Output the [X, Y] coordinate of the center of the cell containing the given text.  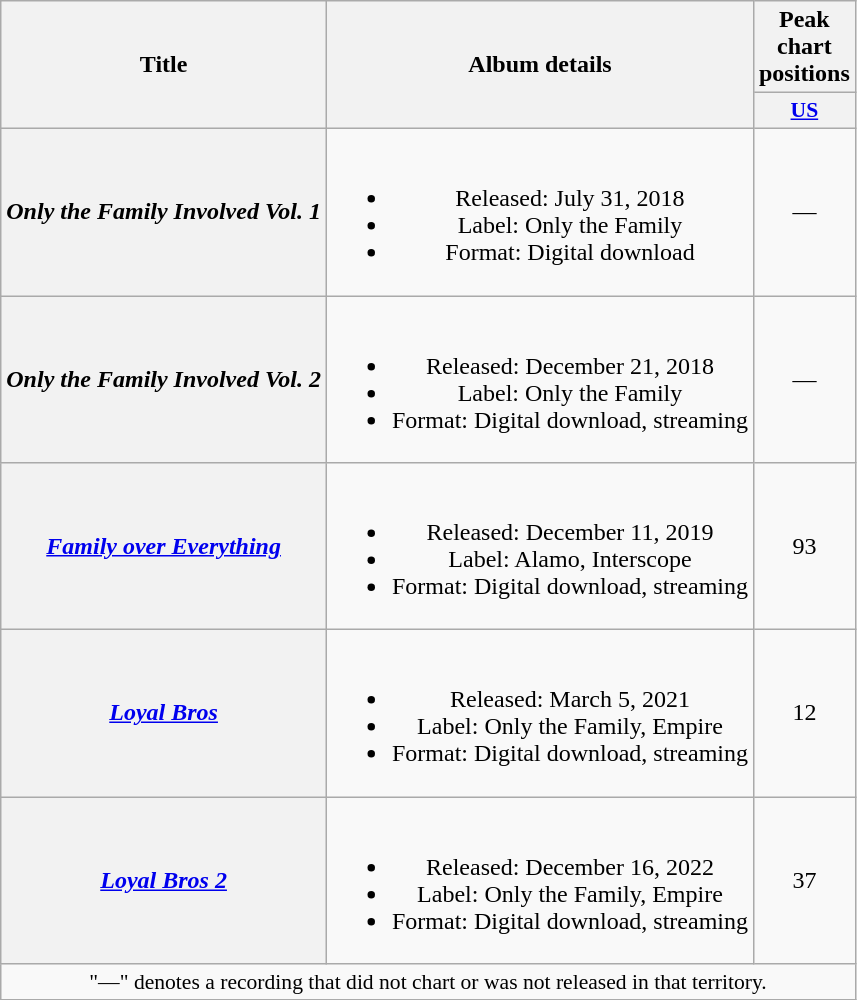
Only the Family Involved Vol. 1 [164, 212]
US [804, 111]
Album details [540, 65]
Only the Family Involved Vol. 2 [164, 380]
Released: December 21, 2018Label: Only the FamilyFormat: Digital download, streaming [540, 380]
37 [804, 880]
Loyal Bros [164, 714]
Released: March 5, 2021Label: Only the Family, EmpireFormat: Digital download, streaming [540, 714]
Loyal Bros 2 [164, 880]
"—" denotes a recording that did not chart or was not released in that territory. [428, 982]
Title [164, 65]
Peak chart positions [804, 47]
Released: December 11, 2019Label: Alamo, InterscopeFormat: Digital download, streaming [540, 546]
12 [804, 714]
Released: July 31, 2018Label: Only the FamilyFormat: Digital download [540, 212]
Family over Everything [164, 546]
93 [804, 546]
Released: December 16, 2022Label: Only the Family, EmpireFormat: Digital download, streaming [540, 880]
